Scan for the cell matching the given text and deliver its [X, Y] coordinate at center. 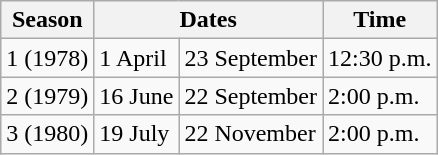
23 September [251, 58]
Dates [208, 20]
22 September [251, 96]
1 April [136, 58]
1 (1978) [48, 58]
Season [48, 20]
19 July [136, 134]
16 June [136, 96]
12:30 p.m. [380, 58]
22 November [251, 134]
3 (1980) [48, 134]
2 (1979) [48, 96]
Time [380, 20]
